Output the (X, Y) coordinate of the center of the cell containing the given text.  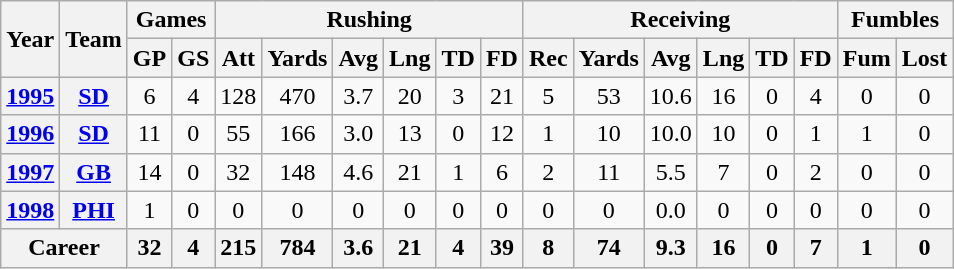
784 (298, 248)
1998 (30, 210)
3.7 (358, 96)
GB (94, 172)
GP (149, 58)
Receiving (680, 20)
470 (298, 96)
5 (548, 96)
PHI (94, 210)
Fum (866, 58)
Fumbles (894, 20)
39 (502, 248)
5.5 (670, 172)
Games (170, 20)
Rushing (370, 20)
53 (608, 96)
13 (410, 134)
10.0 (670, 134)
20 (410, 96)
3 (458, 96)
Career (64, 248)
3.6 (358, 248)
Team (94, 39)
Year (30, 39)
GS (194, 58)
148 (298, 172)
12 (502, 134)
55 (238, 134)
1995 (30, 96)
74 (608, 248)
4.6 (358, 172)
Lost (924, 58)
1996 (30, 134)
128 (238, 96)
Rec (548, 58)
166 (298, 134)
14 (149, 172)
3.0 (358, 134)
10.6 (670, 96)
9.3 (670, 248)
Att (238, 58)
8 (548, 248)
0.0 (670, 210)
215 (238, 248)
1997 (30, 172)
